Search for the cell housing the specified text and yield its [X, Y] center coordinate. 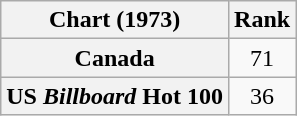
71 [262, 58]
Chart (1973) [115, 20]
US Billboard Hot 100 [115, 96]
36 [262, 96]
Rank [262, 20]
Canada [115, 58]
